Extract the [X, Y] coordinate from the center of the cell holding the provided text.  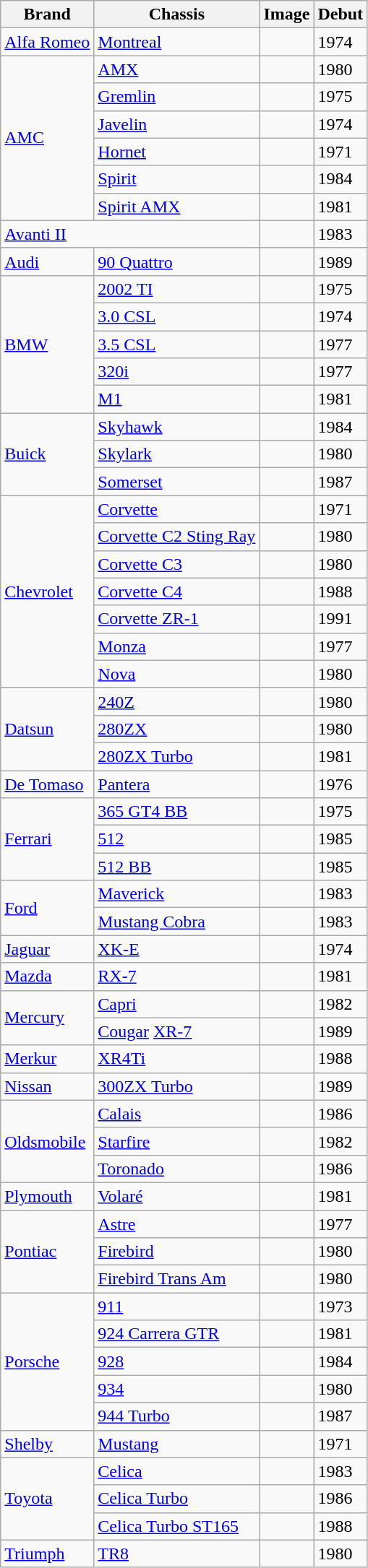
Audi [48, 261]
Nova [176, 674]
BMW [48, 344]
Pantera [176, 784]
928 [176, 1361]
Shelby [48, 1444]
De Tomaso [48, 784]
512 [176, 839]
Montreal [176, 42]
Chevrolet [48, 592]
Mazda [48, 976]
280ZX Turbo [176, 756]
AMX [176, 69]
Spirit [176, 179]
Buick [48, 454]
Oldsmobile [48, 1141]
Corvette C3 [176, 564]
Celica Turbo [176, 1499]
Astre [176, 1224]
Merkur [48, 1059]
Jaguar [48, 949]
Alfa Romeo [48, 42]
Pontiac [48, 1252]
Javelin [176, 124]
1991 [341, 619]
1976 [341, 784]
TR8 [176, 1554]
XR4Ti [176, 1059]
Corvette ZR-1 [176, 619]
944 Turbo [176, 1416]
90 Quattro [176, 261]
Gremlin [176, 97]
Hornet [176, 152]
Image [286, 14]
Corvette C2 Sting Ray [176, 537]
Toyota [48, 1499]
Triumph [48, 1554]
1973 [341, 1307]
Brand [48, 14]
512 BB [176, 867]
3.5 CSL [176, 345]
Skylark [176, 454]
Firebird Trans Am [176, 1279]
XK-E [176, 949]
Firebird [176, 1252]
RX-7 [176, 976]
Starfire [176, 1141]
Chassis [176, 14]
Maverick [176, 894]
Celica [176, 1471]
924 Carrera GTR [176, 1334]
Monza [176, 646]
3.0 CSL [176, 316]
320i [176, 372]
Celica Turbo ST165 [176, 1526]
Calais [176, 1114]
Ford [48, 908]
Corvette [176, 509]
Ferrari [48, 839]
2002 TI [176, 289]
Capri [176, 1004]
Debut [341, 14]
Skyhawk [176, 427]
Mustang [176, 1444]
300ZX Turbo [176, 1086]
Plymouth [48, 1196]
M1 [176, 399]
Datsun [48, 729]
Somerset [176, 482]
240Z [176, 701]
Spirit AMX [176, 207]
Avanti II [130, 234]
Cougar XR-7 [176, 1031]
280ZX [176, 729]
Nissan [48, 1086]
Toronado [176, 1169]
Mercury [48, 1018]
911 [176, 1307]
Mustang Cobra [176, 922]
365 GT4 BB [176, 812]
934 [176, 1389]
Corvette C4 [176, 592]
Porsche [48, 1361]
Volaré [176, 1196]
AMC [48, 138]
